Find where the given text appears and provide that cell's center as [x, y] coordinate. 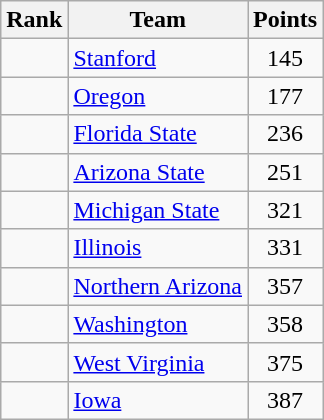
Michigan State [158, 210]
Oregon [158, 96]
358 [286, 324]
Rank [34, 20]
Team [158, 20]
Arizona State [158, 172]
251 [286, 172]
West Virginia [158, 362]
Iowa [158, 400]
Florida State [158, 134]
236 [286, 134]
Washington [158, 324]
357 [286, 286]
321 [286, 210]
Illinois [158, 248]
387 [286, 400]
375 [286, 362]
145 [286, 58]
331 [286, 248]
Points [286, 20]
177 [286, 96]
Stanford [158, 58]
Northern Arizona [158, 286]
